Output the (x, y) coordinate of the center of the cell containing the given text.  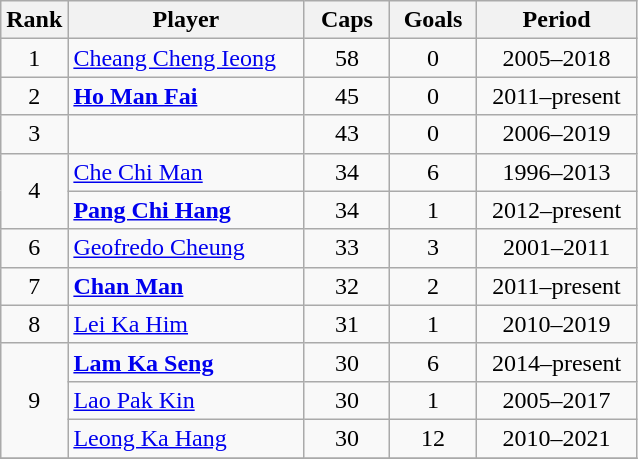
Lam Ka Seng (186, 362)
Pang Chi Hang (186, 210)
43 (347, 134)
2005–2017 (556, 400)
Goals (433, 20)
32 (347, 286)
2005–2018 (556, 58)
2010–2019 (556, 324)
1996–2013 (556, 172)
58 (347, 58)
2001–2011 (556, 248)
2012–present (556, 210)
Caps (347, 20)
2010–2021 (556, 438)
4 (34, 191)
9 (34, 400)
Leong Ka Hang (186, 438)
Lei Ka Him (186, 324)
Lao Pak Kin (186, 400)
7 (34, 286)
Rank (34, 20)
Chan Man (186, 286)
Player (186, 20)
Period (556, 20)
Cheang Cheng Ieong (186, 58)
31 (347, 324)
2014–present (556, 362)
12 (433, 438)
Geofredo Cheung (186, 248)
Che Chi Man (186, 172)
8 (34, 324)
Ho Man Fai (186, 96)
2006–2019 (556, 134)
45 (347, 96)
33 (347, 248)
